From the cell containing the given text, extract its center point as [X, Y] coordinate. 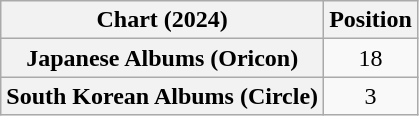
18 [371, 58]
3 [371, 96]
Japanese Albums (Oricon) [162, 58]
Chart (2024) [162, 20]
South Korean Albums (Circle) [162, 96]
Position [371, 20]
